Capture the cell that displays the provided text and extract its (X, Y) central coordinate. 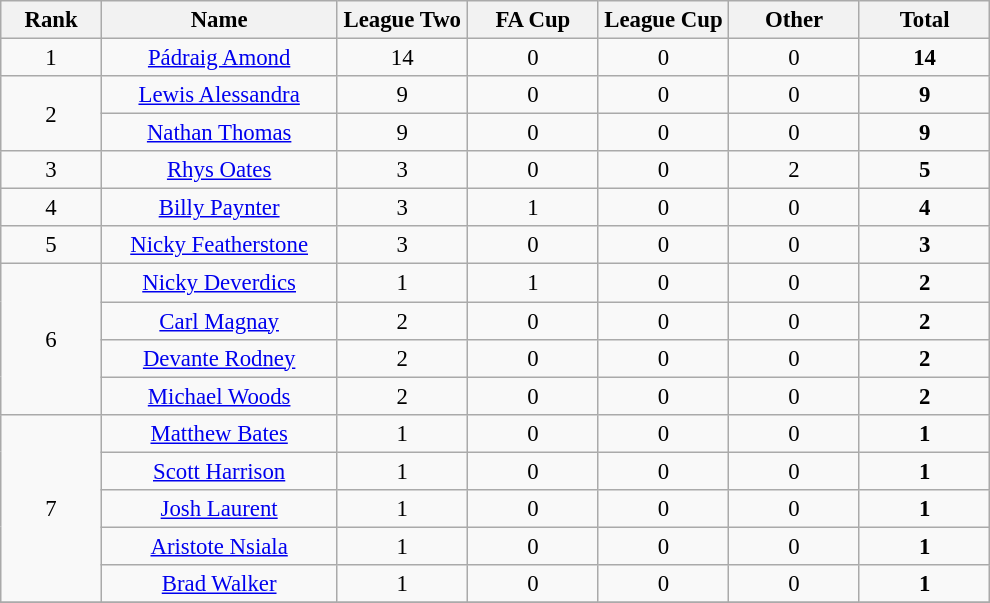
Rhys Oates (219, 170)
Nathan Thomas (219, 133)
Scott Harrison (219, 471)
Josh Laurent (219, 509)
Nicky Featherstone (219, 245)
Carl Magnay (219, 321)
Lewis Alessandra (219, 95)
6 (52, 339)
Rank (52, 20)
Nicky Deverdics (219, 283)
7 (52, 508)
League Two (402, 20)
Aristote Nsiala (219, 546)
Other (794, 20)
FA Cup (534, 20)
Name (219, 20)
League Cup (664, 20)
Matthew Bates (219, 433)
Brad Walker (219, 584)
Billy Paynter (219, 208)
Devante Rodney (219, 358)
Total (924, 20)
Michael Woods (219, 396)
Pádraig Amond (219, 58)
